Find where the given text appears and provide that cell's center as [x, y] coordinate. 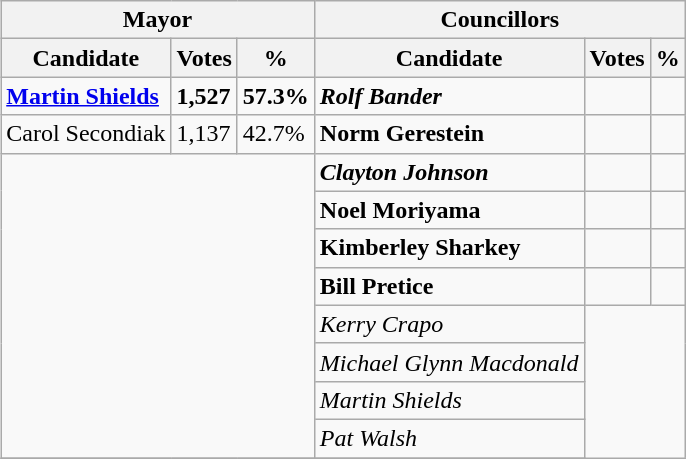
1,137 [204, 134]
Carol Secondiak [86, 134]
Noel Moriyama [449, 210]
Rolf Bander [449, 96]
42.7% [276, 134]
1,527 [204, 96]
Michael Glynn Macdonald [449, 362]
Norm Gerestein [449, 134]
Pat Walsh [449, 438]
Mayor [158, 20]
57.3% [276, 96]
Kimberley Sharkey [449, 248]
Clayton Johnson [449, 172]
Bill Pretice [449, 286]
Kerry Crapo [449, 324]
Councillors [500, 20]
